From the cell containing the given text, extract its center point as [x, y] coordinate. 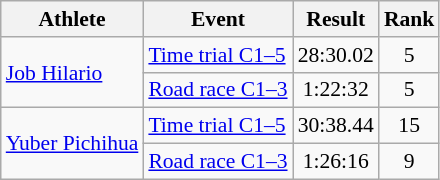
15 [410, 126]
1:26:16 [336, 162]
1:22:32 [336, 90]
Yuber Pichihua [72, 144]
Rank [410, 19]
Athlete [72, 19]
9 [410, 162]
30:38.44 [336, 126]
28:30.02 [336, 55]
Event [218, 19]
Result [336, 19]
Job Hilario [72, 72]
